Output the (x, y) coordinate of the center of the cell containing the given text.  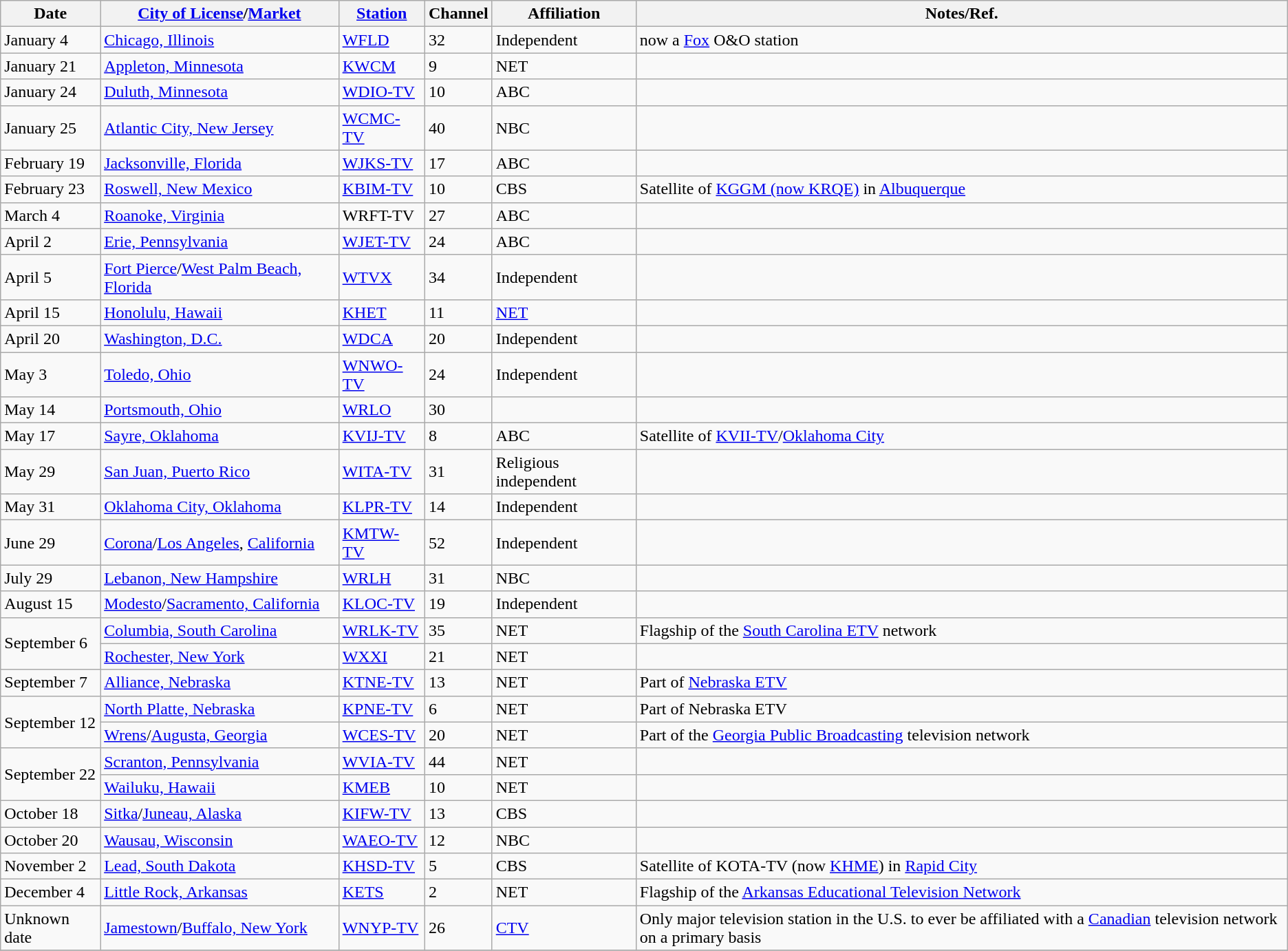
Lebanon, New Hampshire (219, 578)
KLOC-TV (381, 604)
34 (458, 277)
WTVX (381, 277)
January 21 (51, 66)
KVIJ-TV (381, 436)
52 (458, 542)
Modesto/Sacramento, California (219, 604)
32 (458, 40)
Satellite of KGGM (now KRQE) in Albuquerque (962, 189)
April 2 (51, 242)
March 4 (51, 215)
Atlantic City, New Jersey (219, 128)
WVIA-TV (381, 761)
Alliance, Nebraska (219, 683)
KTNE-TV (381, 683)
WDIO-TV (381, 92)
Wausau, Wisconsin (219, 840)
KMEB (381, 787)
CTV (564, 928)
April 5 (51, 277)
44 (458, 761)
6 (458, 709)
May 17 (51, 436)
KMTW-TV (381, 542)
September 12 (51, 722)
January 4 (51, 40)
June 29 (51, 542)
Scranton, Pennsylvania (219, 761)
WFLD (381, 40)
Religious independent (564, 472)
Fort Pierce/West Palm Beach, Florida (219, 277)
14 (458, 507)
Sitka/Juneau, Alaska (219, 813)
May 31 (51, 507)
WRLO (381, 410)
Washington, D.C. (219, 339)
WDCA (381, 339)
2 (458, 893)
9 (458, 66)
August 15 (51, 604)
Sayre, Oklahoma (219, 436)
Erie, Pennsylvania (219, 242)
Duluth, Minnesota (219, 92)
Satellite of KVII-TV/Oklahoma City (962, 436)
October 18 (51, 813)
Rochester, New York (219, 656)
KETS (381, 893)
WAEO-TV (381, 840)
KWCM (381, 66)
San Juan, Puerto Rico (219, 472)
City of License/Market (219, 14)
Oklahoma City, Oklahoma (219, 507)
April 15 (51, 312)
February 23 (51, 189)
KHET (381, 312)
September 6 (51, 643)
WCMC-TV (381, 128)
May 29 (51, 472)
Notes/Ref. (962, 14)
Wailuku, Hawaii (219, 787)
Station (381, 14)
October 20 (51, 840)
30 (458, 410)
KIFW-TV (381, 813)
19 (458, 604)
Chicago, Illinois (219, 40)
December 4 (51, 893)
Affiliation (564, 14)
now a Fox O&O station (962, 40)
KHSD-TV (381, 866)
12 (458, 840)
KLPR-TV (381, 507)
21 (458, 656)
35 (458, 630)
November 2 (51, 866)
17 (458, 163)
Jacksonville, Florida (219, 163)
Date (51, 14)
Wrens/Augusta, Georgia (219, 735)
April 20 (51, 339)
Part of the Georgia Public Broadcasting television network (962, 735)
September 22 (51, 774)
WRFT-TV (381, 215)
WRLK-TV (381, 630)
Channel (458, 14)
North Platte, Nebraska (219, 709)
January 25 (51, 128)
40 (458, 128)
May 3 (51, 374)
Flagship of the Arkansas Educational Television Network (962, 893)
WJET-TV (381, 242)
11 (458, 312)
26 (458, 928)
WJKS-TV (381, 163)
Little Rock, Arkansas (219, 893)
Flagship of the South Carolina ETV network (962, 630)
Columbia, South Carolina (219, 630)
Honolulu, Hawaii (219, 312)
KBIM-TV (381, 189)
WNWO-TV (381, 374)
February 19 (51, 163)
Appleton, Minnesota (219, 66)
January 24 (51, 92)
KPNE-TV (381, 709)
Toledo, Ohio (219, 374)
Roswell, New Mexico (219, 189)
27 (458, 215)
Only major television station in the U.S. to ever be affiliated with a Canadian television network on a primary basis (962, 928)
WNYP-TV (381, 928)
Corona/Los Angeles, California (219, 542)
July 29 (51, 578)
May 14 (51, 410)
Jamestown/Buffalo, New York (219, 928)
8 (458, 436)
Lead, South Dakota (219, 866)
5 (458, 866)
WCES-TV (381, 735)
Roanoke, Virginia (219, 215)
September 7 (51, 683)
WRLH (381, 578)
Satellite of KOTA-TV (now KHME) in Rapid City (962, 866)
Portsmouth, Ohio (219, 410)
WITA-TV (381, 472)
WXXI (381, 656)
Unknown date (51, 928)
